Output the (X, Y) coordinate of the center of the cell containing the given text.  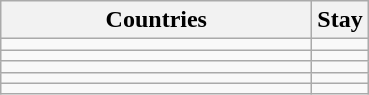
Stay (340, 20)
Countries (156, 20)
